Capture the cell that displays the provided text and extract its (X, Y) central coordinate. 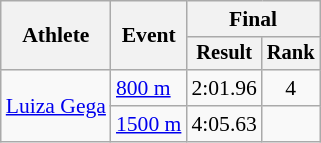
4:05.63 (224, 124)
1500 m (148, 124)
Event (148, 36)
800 m (148, 88)
4 (291, 88)
Athlete (56, 36)
Rank (291, 54)
2:01.96 (224, 88)
Result (224, 54)
Final (252, 19)
Luiza Gega (56, 106)
